Return the [x, y] coordinate for the center point of the cell that contains the specified text.  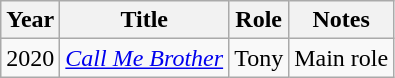
Notes [342, 20]
Tony [259, 58]
Year [30, 20]
Role [259, 20]
2020 [30, 58]
Main role [342, 58]
Title [144, 20]
Call Me Brother [144, 58]
